Output the [x, y] coordinate of the center of the cell containing the given text.  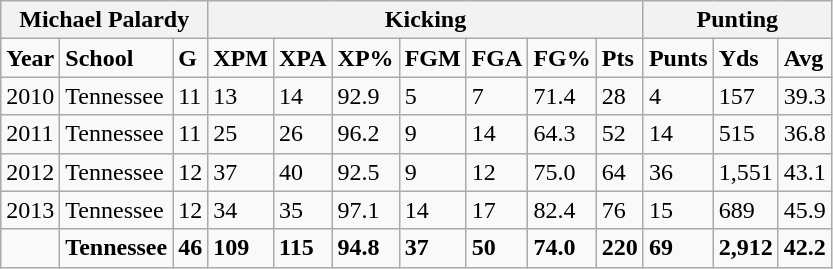
92.9 [366, 96]
75.0 [562, 172]
45.9 [804, 210]
FGM [432, 58]
2011 [30, 134]
115 [302, 248]
42.2 [804, 248]
Yds [746, 58]
G [190, 58]
220 [620, 248]
94.8 [366, 248]
Kicking [426, 20]
36 [678, 172]
FGA [497, 58]
13 [241, 96]
26 [302, 134]
5 [432, 96]
96.2 [366, 134]
1,551 [746, 172]
2010 [30, 96]
Punting [737, 20]
Avg [804, 58]
36.8 [804, 134]
Michael Palardy [104, 20]
69 [678, 248]
43.1 [804, 172]
35 [302, 210]
34 [241, 210]
Pts [620, 58]
28 [620, 96]
109 [241, 248]
FG% [562, 58]
64.3 [562, 134]
39.3 [804, 96]
157 [746, 96]
76 [620, 210]
97.1 [366, 210]
52 [620, 134]
92.5 [366, 172]
School [116, 58]
64 [620, 172]
2,912 [746, 248]
50 [497, 248]
689 [746, 210]
XPM [241, 58]
XP% [366, 58]
74.0 [562, 248]
25 [241, 134]
Year [30, 58]
15 [678, 210]
7 [497, 96]
2013 [30, 210]
XPA [302, 58]
40 [302, 172]
515 [746, 134]
82.4 [562, 210]
17 [497, 210]
2012 [30, 172]
4 [678, 96]
46 [190, 248]
71.4 [562, 96]
Punts [678, 58]
